Scan for the cell matching the given text and deliver its [X, Y] coordinate at center. 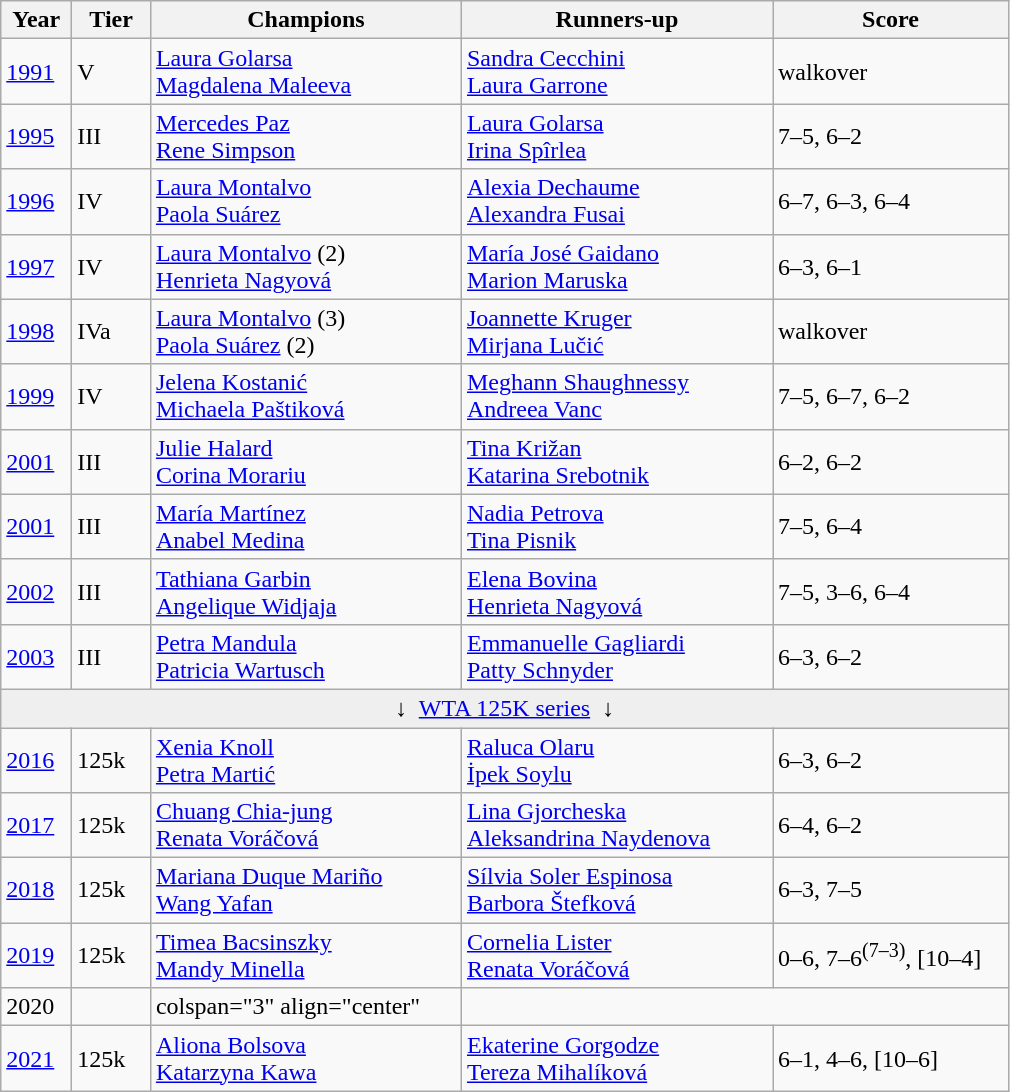
7–5, 6–4 [890, 526]
Laura Montalvo (2) Henrieta Nagyová [306, 266]
1996 [36, 202]
Laura Montalvo (3) Paola Suárez (2) [306, 332]
1999 [36, 396]
Nadia Petrova Tina Pisnik [616, 526]
Jelena Kostanić Michaela Paštiková [306, 396]
Runners-up [616, 20]
Laura Golarsa Magdalena Maleeva [306, 72]
Meghann Shaughnessy Andreea Vanc [616, 396]
6–2, 6–2 [890, 462]
Cornelia Lister Renata Voráčová [616, 956]
Joannette Kruger Mirjana Lučić [616, 332]
0–6, 7–6(7–3), [10–4] [890, 956]
6–4, 6–2 [890, 826]
Tina Križan Katarina Srebotnik [616, 462]
Lina Gjorcheska Aleksandrina Naydenova [616, 826]
María Martínez Anabel Medina [306, 526]
María José Gaidano Marion Maruska [616, 266]
Year [36, 20]
Score [890, 20]
Chuang Chia-jung Renata Voráčová [306, 826]
Mariana Duque Mariño Wang Yafan [306, 890]
7–5, 6–7, 6–2 [890, 396]
Elena Bovina Henrieta Nagyová [616, 592]
Emmanuelle Gagliardi Patty Schnyder [616, 656]
2002 [36, 592]
Timea Bacsinszky Mandy Minella [306, 956]
6–3, 7–5 [890, 890]
2003 [36, 656]
Sandra Cecchini Laura Garrone [616, 72]
6–7, 6–3, 6–4 [890, 202]
7–5, 6–2 [890, 136]
2016 [36, 760]
Tathiana Garbin Angelique Widjaja [306, 592]
2018 [36, 890]
↓ WTA 125K series ↓ [505, 708]
1998 [36, 332]
V [112, 72]
Mercedes Paz Rene Simpson [306, 136]
2019 [36, 956]
Laura Golarsa Irina Spîrlea [616, 136]
6–3, 6–1 [890, 266]
Aliona Bolsova Katarzyna Kawa [306, 1058]
Champions [306, 20]
2020 [36, 1007]
colspan="3" align="center" [306, 1007]
7–5, 3–6, 6–4 [890, 592]
Xenia Knoll Petra Martić [306, 760]
Raluca Olaru İpek Soylu [616, 760]
1995 [36, 136]
1997 [36, 266]
2021 [36, 1058]
Sílvia Soler Espinosa Barbora Štefková [616, 890]
Tier [112, 20]
Ekaterine Gorgodze Tereza Mihalíková [616, 1058]
1991 [36, 72]
IVa [112, 332]
Julie Halard Corina Morariu [306, 462]
Laura Montalvo Paola Suárez [306, 202]
Petra Mandula Patricia Wartusch [306, 656]
Alexia Dechaume Alexandra Fusai [616, 202]
6–1, 4–6, [10–6] [890, 1058]
2017 [36, 826]
